Capture the cell that displays the provided text and extract its (x, y) central coordinate. 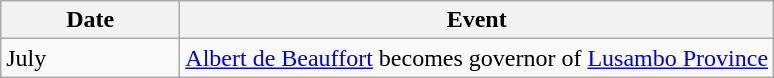
Date (90, 20)
Event (477, 20)
Albert de Beauffort becomes governor of Lusambo Province (477, 58)
July (90, 58)
